Extract the (X, Y) coordinate from the center of the cell holding the provided text.  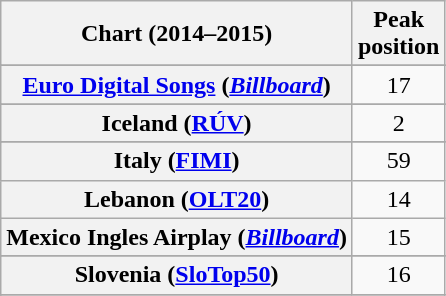
Italy (FIMI) (177, 161)
Peakposition (398, 34)
59 (398, 161)
15 (398, 237)
17 (398, 85)
Lebanon (OLT20) (177, 199)
14 (398, 199)
2 (398, 123)
Mexico Ingles Airplay (Billboard) (177, 237)
16 (398, 275)
Chart (2014–2015) (177, 34)
Slovenia (SloTop50) (177, 275)
Euro Digital Songs (Billboard) (177, 85)
Iceland (RÚV) (177, 123)
